Identify which cell holds the provided text, then report its [X, Y] central coordinate. 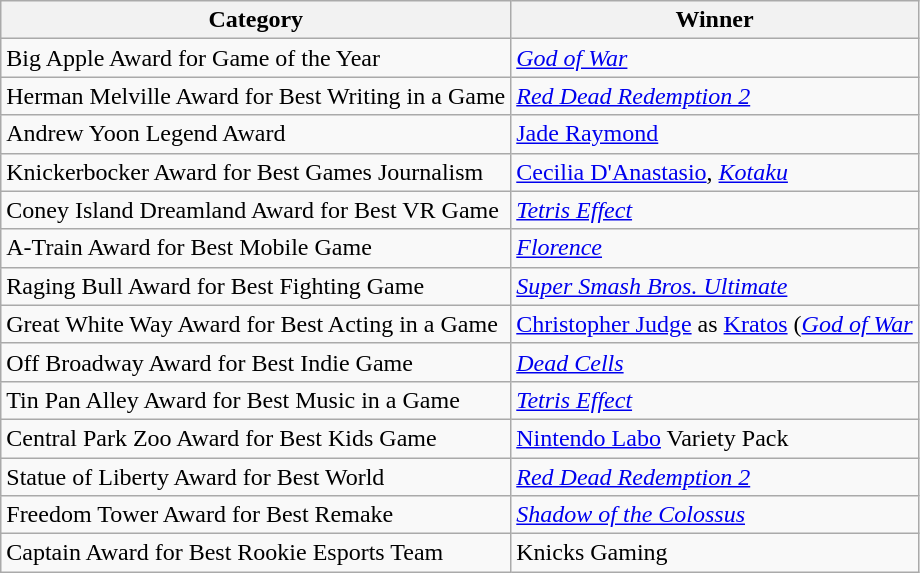
Great White Way Award for Best Acting in a Game [256, 324]
Cecilia D'Anastasio, Kotaku [714, 172]
Raging Bull Award for Best Fighting Game [256, 286]
Florence [714, 248]
Shadow of the Colossus [714, 515]
Nintendo Labo Variety Pack [714, 438]
Dead Cells [714, 362]
Jade Raymond [714, 134]
Knicks Gaming [714, 553]
A-Train Award for Best Mobile Game [256, 248]
God of War [714, 58]
Winner [714, 20]
Christopher Judge as Kratos (God of War [714, 324]
Captain Award for Best Rookie Esports Team [256, 553]
Big Apple Award for Game of the Year [256, 58]
Freedom Tower Award for Best Remake [256, 515]
Herman Melville Award for Best Writing in a Game [256, 96]
Andrew Yoon Legend Award [256, 134]
Tin Pan Alley Award for Best Music in a Game [256, 400]
Statue of Liberty Award for Best World [256, 477]
Central Park Zoo Award for Best Kids Game [256, 438]
Super Smash Bros. Ultimate [714, 286]
Knickerbocker Award for Best Games Journalism [256, 172]
Off Broadway Award for Best Indie Game [256, 362]
Category [256, 20]
Coney Island Dreamland Award for Best VR Game [256, 210]
